Extract the (X, Y) coordinate from the center of the cell holding the provided text.  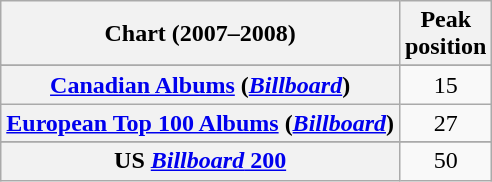
US Billboard 200 (200, 161)
50 (445, 161)
Peakposition (445, 34)
Canadian Albums (Billboard) (200, 85)
27 (445, 123)
European Top 100 Albums (Billboard) (200, 123)
15 (445, 85)
Chart (2007–2008) (200, 34)
